Detect which cell encompasses the target text, then output its (x, y) center coordinate. 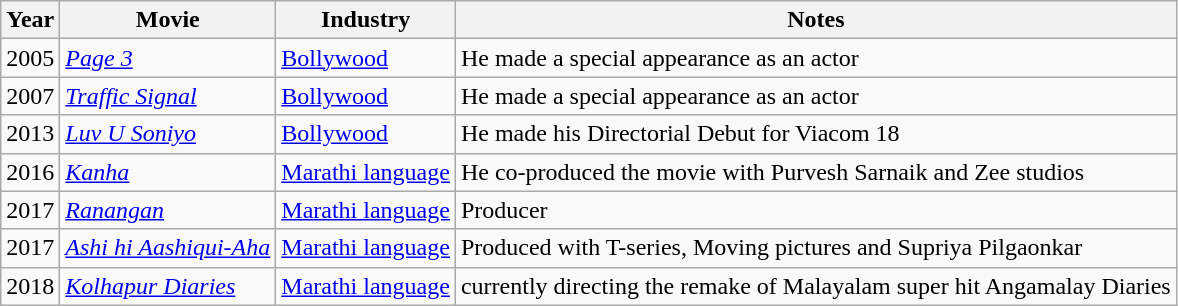
Year (30, 20)
Movie (168, 20)
Kanha (168, 172)
2018 (30, 286)
2007 (30, 96)
Kolhapur Diaries (168, 286)
Luv U Soniyo (168, 134)
currently directing the remake of Malayalam super hit Angamalay Diaries (816, 286)
2016 (30, 172)
Ranangan (168, 210)
He made his Directorial Debut for Viacom 18 (816, 134)
Traffic Signal (168, 96)
Industry (366, 20)
He co-produced the movie with Purvesh Sarnaik and Zee studios (816, 172)
Notes (816, 20)
2013 (30, 134)
Ashi hi Aashiqui-Aha (168, 248)
Producer (816, 210)
Produced with T-series, Moving pictures and Supriya Pilgaonkar (816, 248)
Page 3 (168, 58)
2005 (30, 58)
